Return the [X, Y] coordinate for the center point of the cell that contains the specified text.  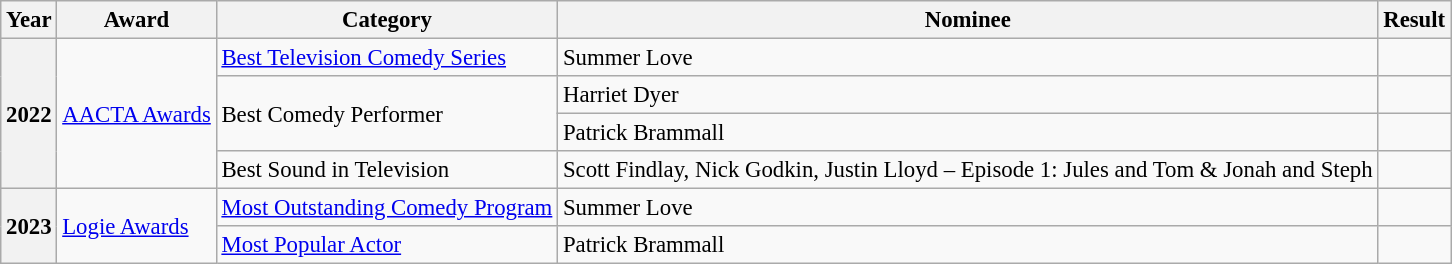
2023 [29, 226]
Most Popular Actor [387, 245]
2022 [29, 114]
Nominee [968, 20]
Harriet Dyer [968, 95]
Best Comedy Performer [387, 114]
AACTA Awards [136, 114]
Category [387, 20]
Best Sound in Television [387, 170]
Award [136, 20]
Year [29, 20]
Best Television Comedy Series [387, 58]
Most Outstanding Comedy Program [387, 208]
Scott Findlay, Nick Godkin, Justin Lloyd – Episode 1: Jules and Tom & Jonah and Steph [968, 170]
Result [1414, 20]
Logie Awards [136, 226]
